Return the (x, y) coordinate for the center point of the cell that contains the specified text.  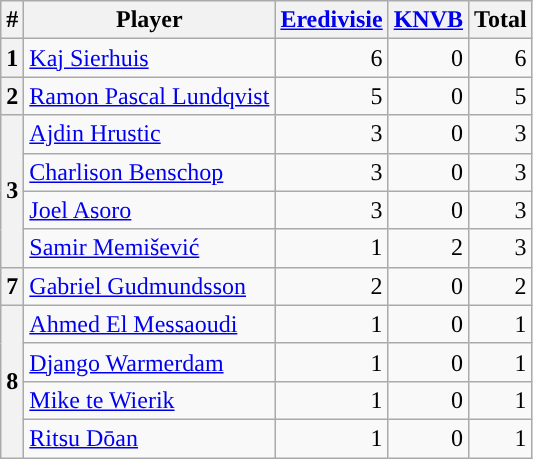
Kaj Sierhuis (150, 58)
Joel Asoro (150, 210)
Samir Memišević (150, 248)
# (12, 20)
Ramon Pascal Lundqvist (150, 96)
Ajdin Hrustic (150, 134)
Ritsu Dōan (150, 438)
Mike te Wierik (150, 400)
Django Warmerdam (150, 362)
Eredivisie (332, 20)
Total (501, 20)
Charlison Benschop (150, 172)
Player (150, 20)
Ahmed El Messaoudi (150, 324)
Gabriel Gudmundsson (150, 286)
KNVB (428, 20)
8 (12, 381)
7 (12, 286)
